Find where the given text appears and provide that cell's center as (x, y) coordinate. 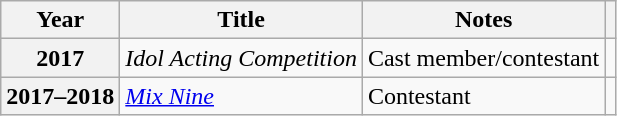
Idol Acting Competition (242, 58)
2017–2018 (60, 96)
Cast member/contestant (483, 58)
Year (60, 20)
Contestant (483, 96)
2017 (60, 58)
Notes (483, 20)
Title (242, 20)
Mix Nine (242, 96)
